From the cell containing the given text, extract its center point as (X, Y) coordinate. 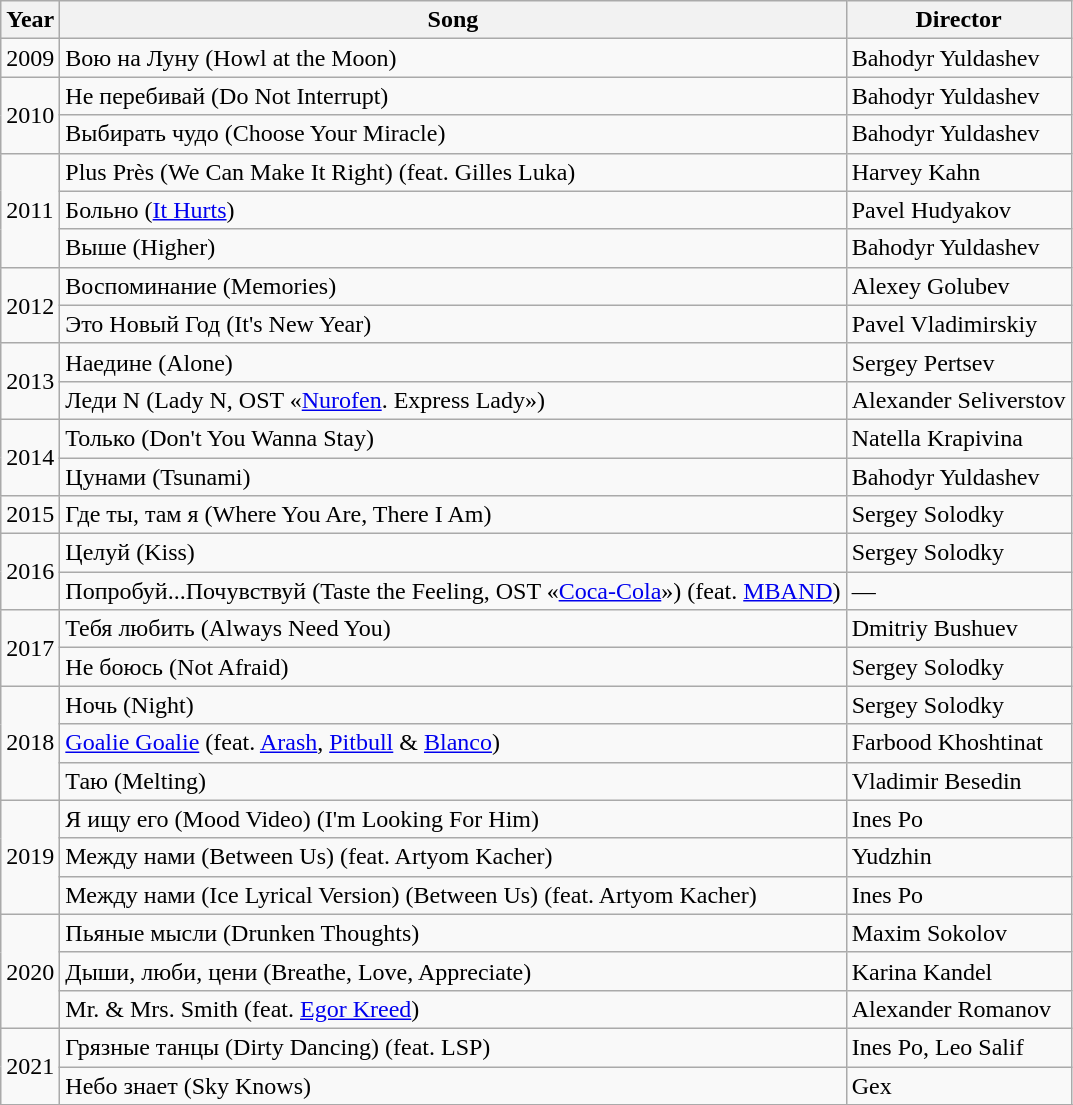
Goalie Goalie (feat. Arash, Pitbull & Blanco) (453, 743)
Воспоминание (Memories) (453, 286)
Таю (Melting) (453, 781)
Pavel Vladimirskiy (958, 324)
Dmitriy Bushuev (958, 629)
2013 (30, 381)
2021 (30, 1066)
2009 (30, 58)
Дыши, люби, цени (Breathe, Love, Appreciate) (453, 971)
Karina Kandel (958, 971)
Gex (958, 1085)
Небо знает (Sky Knows) (453, 1085)
Леди N (Lady N, OST «Nurofen. Express Lady») (453, 400)
Между нами (Between Us) (feat. Artyom Kacher) (453, 857)
2020 (30, 971)
Не перебивай (Do Not Interrupt) (453, 96)
2018 (30, 743)
Я ищу его (Mood Video) (I'm Looking For Him) (453, 819)
2012 (30, 305)
Vladimir Besedin (958, 781)
2015 (30, 515)
Между нами (Ice Lyrical Version) (Between Us) (feat. Artyom Kacher) (453, 895)
Song (453, 20)
2010 (30, 115)
Это Новый Год (It's New Year) (453, 324)
2019 (30, 857)
Alexander Seliverstov (958, 400)
2016 (30, 572)
Maxim Sokolov (958, 933)
Цунами (Tsunami) (453, 477)
Harvey Kahn (958, 172)
2014 (30, 457)
2017 (30, 648)
Alexey Golubev (958, 286)
Не боюсь (Not Afraid) (453, 667)
Year (30, 20)
2011 (30, 210)
Farbood Khoshtinat (958, 743)
Pavel Hudyakov (958, 210)
Попробуй...Почувствуй (Taste the Feeling, OST «Coca-Cola») (feat. MBAND) (453, 591)
Пьяные мысли (Drunken Thoughts) (453, 933)
Yudzhin (958, 857)
Вою на Луну (Howl at the Moon) (453, 58)
Alexander Romanov (958, 1009)
Ines Po, Leo Salif (958, 1047)
Выше (Higher) (453, 248)
Грязные танцы (Dirty Dancing) (feat. LSP) (453, 1047)
Тебя любить (Always Need You) (453, 629)
Ночь (Night) (453, 705)
Больно (It Hurts) (453, 210)
Наедине (Alone) (453, 362)
Natella Krapivina (958, 438)
Целуй (Kiss) (453, 553)
Sergey Pertsev (958, 362)
Mr. & Mrs. Smith (feat. Egor Kreed) (453, 1009)
Director (958, 20)
Только (Don't You Wanna Stay) (453, 438)
Где ты, там я (Where You Are, There I Am) (453, 515)
— (958, 591)
Plus Près (We Can Make It Right) (feat. Gilles Luka) (453, 172)
Выбирать чудо (Choose Your Miracle) (453, 134)
